Pinpoint the cell where the given text exists, returning its (X, Y) midpoint coordinate. 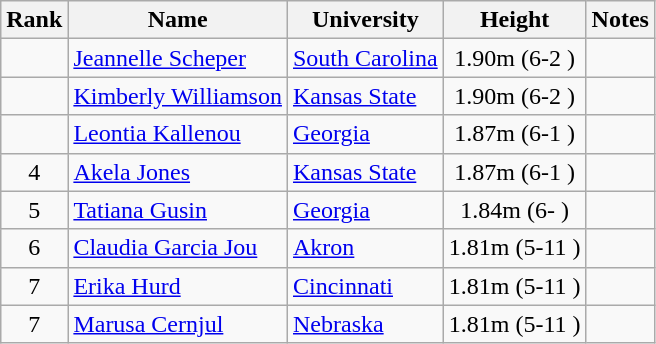
South Carolina (365, 58)
Nebraska (365, 324)
Height (514, 20)
Akron (365, 248)
1.84m (6- ) (514, 210)
Cincinnati (365, 286)
Akela Jones (178, 172)
Erika Hurd (178, 286)
4 (34, 172)
University (365, 20)
Rank (34, 20)
Tatiana Gusin (178, 210)
Leontia Kallenou (178, 134)
Jeannelle Scheper (178, 58)
Notes (620, 20)
6 (34, 248)
Name (178, 20)
Marusa Cernjul (178, 324)
Kimberly Williamson (178, 96)
5 (34, 210)
Claudia Garcia Jou (178, 248)
